Output the (X, Y) coordinate of the center of the cell containing the given text.  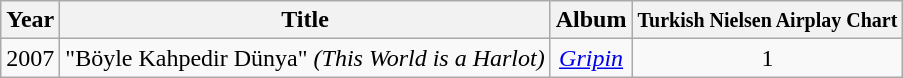
Album (591, 20)
1 (768, 58)
Turkish Nielsen Airplay Chart (768, 20)
"Böyle Kahpedir Dünya" (This World is a Harlot) (305, 58)
Year (30, 20)
2007 (30, 58)
Gripin (591, 58)
Title (305, 20)
